Extract the [x, y] coordinate from the center of the cell holding the provided text.  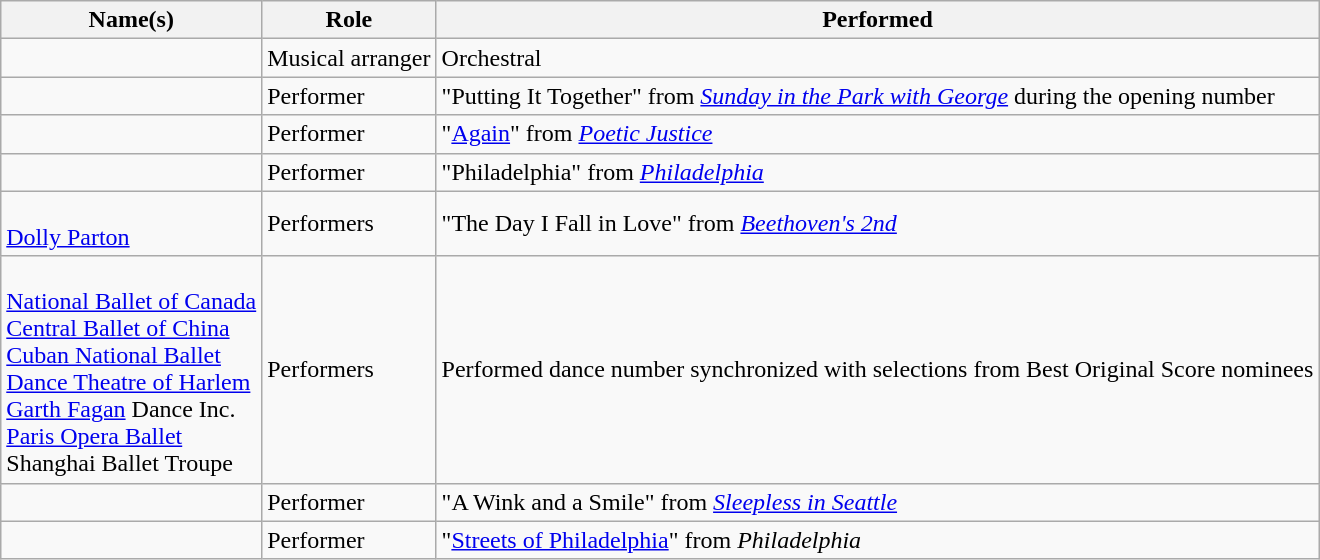
Musical arranger [349, 58]
Dolly Parton [132, 224]
"Putting It Together" from Sunday in the Park with George during the opening number [878, 96]
Performed [878, 20]
Role [349, 20]
Orchestral [878, 58]
Performed dance number synchronized with selections from Best Original Score nominees [878, 370]
"Philadelphia" from Philadelphia [878, 172]
"The Day I Fall in Love" from Beethoven's 2nd [878, 224]
Name(s) [132, 20]
"Streets of Philadelphia" from Philadelphia [878, 540]
"A Wink and a Smile" from Sleepless in Seattle [878, 502]
"Again" from Poetic Justice [878, 134]
